Extract the (x, y) coordinate from the center of the cell holding the provided text.  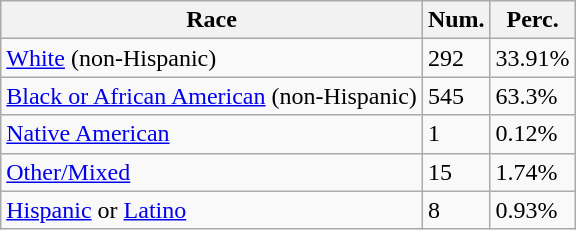
Race (212, 20)
0.93% (532, 210)
33.91% (532, 58)
1 (456, 134)
Num. (456, 20)
1.74% (532, 172)
545 (456, 96)
White (non-Hispanic) (212, 58)
15 (456, 172)
Native American (212, 134)
Black or African American (non-Hispanic) (212, 96)
63.3% (532, 96)
0.12% (532, 134)
8 (456, 210)
292 (456, 58)
Perc. (532, 20)
Hispanic or Latino (212, 210)
Other/Mixed (212, 172)
